Capture the cell that displays the provided text and extract its (x, y) central coordinate. 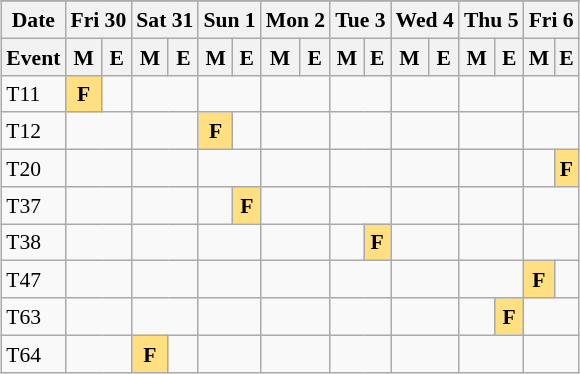
Wed 4 (425, 20)
Date (33, 20)
T11 (33, 94)
T12 (33, 130)
Sun 1 (229, 20)
T38 (33, 242)
T63 (33, 316)
Fri 6 (552, 20)
T47 (33, 280)
T37 (33, 204)
Event (33, 56)
Mon 2 (296, 20)
T20 (33, 168)
Sat 31 (164, 20)
Tue 3 (360, 20)
Thu 5 (492, 20)
T64 (33, 354)
Fri 30 (98, 20)
